For the text-containing cell, return its midpoint in [x, y] coordinate format. 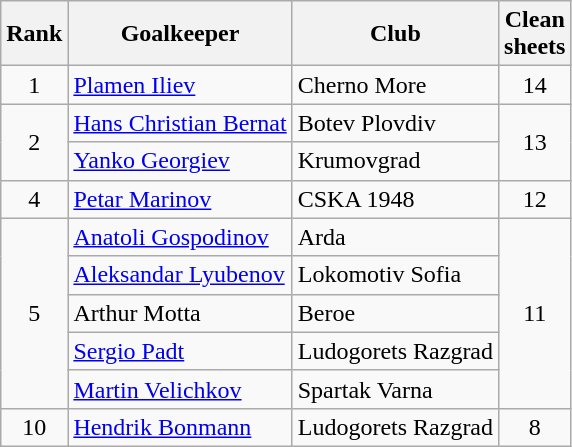
Spartak Varna [395, 389]
Cherno More [395, 85]
Rank [34, 34]
Petar Marinov [180, 199]
Anatoli Gospodinov [180, 237]
Krumovgrad [395, 161]
5 [34, 313]
Beroe [395, 313]
10 [34, 427]
Arthur Motta [180, 313]
Lokomotiv Sofia [395, 275]
Aleksandar Lyubenov [180, 275]
13 [535, 142]
8 [535, 427]
1 [34, 85]
CSKA 1948 [395, 199]
Botev Plovdiv [395, 123]
11 [535, 313]
12 [535, 199]
14 [535, 85]
Arda [395, 237]
Yanko Georgiev [180, 161]
Martin Velichkov [180, 389]
4 [34, 199]
Club [395, 34]
Sergio Padt [180, 351]
2 [34, 142]
Cleansheets [535, 34]
Plamen Iliev [180, 85]
Goalkeeper [180, 34]
Hans Christian Bernat [180, 123]
Hendrik Bonmann [180, 427]
